Provide the (X, Y) coordinate of the cell's center where the given text is located.  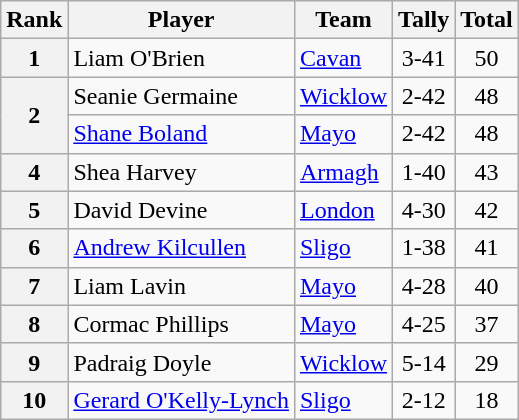
2-12 (424, 400)
Player (182, 20)
London (343, 210)
4-25 (424, 324)
Cavan (343, 58)
Shea Harvey (182, 172)
4-30 (424, 210)
41 (487, 248)
Seanie Germaine (182, 96)
43 (487, 172)
1-40 (424, 172)
8 (34, 324)
Shane Boland (182, 134)
David Devine (182, 210)
Armagh (343, 172)
40 (487, 286)
1 (34, 58)
4-28 (424, 286)
Rank (34, 20)
3-41 (424, 58)
2 (34, 115)
Liam Lavin (182, 286)
Padraig Doyle (182, 362)
10 (34, 400)
Cormac Phillips (182, 324)
Team (343, 20)
5 (34, 210)
42 (487, 210)
Andrew Kilcullen (182, 248)
Total (487, 20)
4 (34, 172)
5-14 (424, 362)
Gerard O'Kelly-Lynch (182, 400)
7 (34, 286)
6 (34, 248)
37 (487, 324)
1-38 (424, 248)
50 (487, 58)
Tally (424, 20)
18 (487, 400)
9 (34, 362)
29 (487, 362)
Liam O'Brien (182, 58)
